From the cell containing the given text, extract its center point as [X, Y] coordinate. 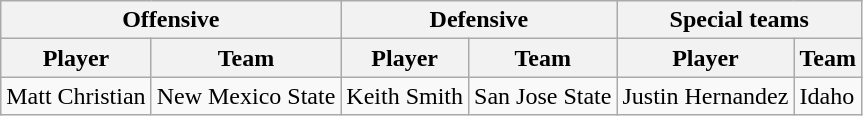
Defensive [479, 20]
New Mexico State [246, 96]
Matt Christian [76, 96]
Offensive [171, 20]
Justin Hernandez [706, 96]
Special teams [740, 20]
Keith Smith [405, 96]
San Jose State [543, 96]
Idaho [828, 96]
